Determine the (x, y) coordinate at the center of the cell enclosing the given text.  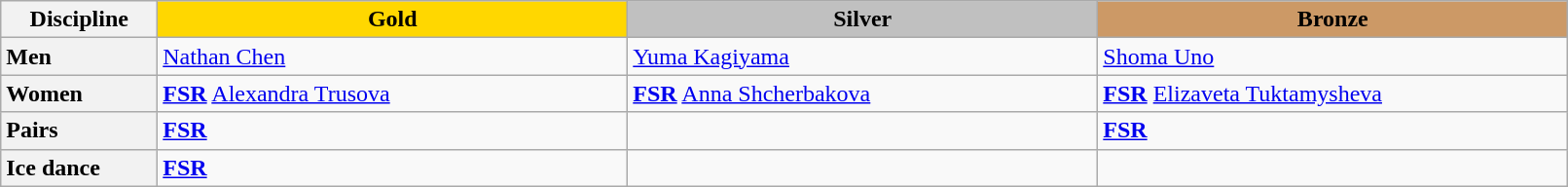
Pairs (80, 131)
FSR Anna Shcherbakova (862, 93)
Gold (393, 19)
Shoma Uno (1333, 56)
FSR Alexandra Trusova (393, 93)
Men (80, 56)
FSR Elizaveta Tuktamysheva (1333, 93)
Ice dance (80, 168)
Nathan Chen (393, 56)
Discipline (80, 19)
Silver (862, 19)
Women (80, 93)
Yuma Kagiyama (862, 56)
Bronze (1333, 19)
